Return [X, Y] of the center of cell containing provided text 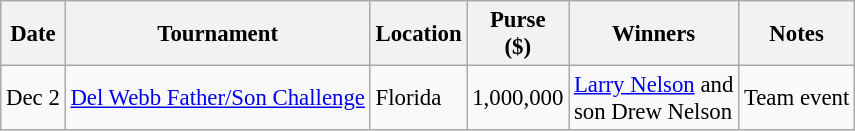
Dec 2 [33, 98]
1,000,000 [518, 98]
Location [418, 34]
Notes [797, 34]
Team event [797, 98]
Date [33, 34]
Tournament [218, 34]
Florida [418, 98]
Winners [654, 34]
Larry Nelson andson Drew Nelson [654, 98]
Purse($) [518, 34]
Del Webb Father/Son Challenge [218, 98]
